Extract the (x, y) coordinate from the center of the cell holding the provided text.  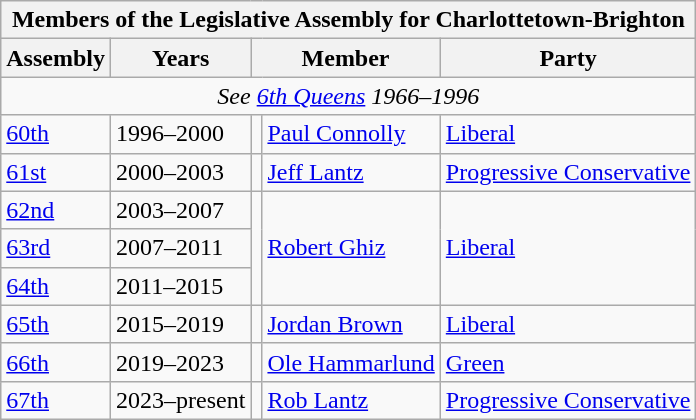
Paul Connolly (351, 134)
Jordan Brown (351, 324)
See 6th Queens 1966–1996 (348, 96)
2023–present (180, 400)
Party (568, 58)
60th (56, 134)
67th (56, 400)
2007–2011 (180, 248)
1996–2000 (180, 134)
2015–2019 (180, 324)
2000–2003 (180, 172)
2011–2015 (180, 286)
61st (56, 172)
Members of the Legislative Assembly for Charlottetown-Brighton (348, 20)
63rd (56, 248)
Green (568, 362)
Robert Ghiz (351, 248)
62nd (56, 210)
Assembly (56, 58)
65th (56, 324)
64th (56, 286)
2003–2007 (180, 210)
Jeff Lantz (351, 172)
66th (56, 362)
Ole Hammarlund (351, 362)
Rob Lantz (351, 400)
Member (346, 58)
Years (180, 58)
2019–2023 (180, 362)
